Provide the [x, y] coordinate of the cell's center where the given text is located.  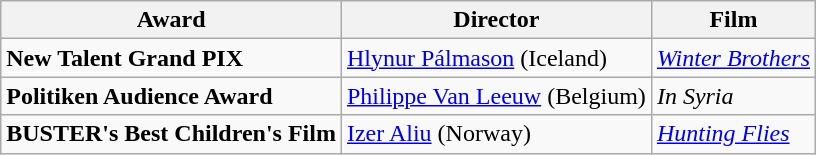
Philippe Van Leeuw (Belgium) [496, 96]
Winter Brothers [733, 58]
Hunting Flies [733, 134]
In Syria [733, 96]
Izer Aliu (Norway) [496, 134]
BUSTER's Best Children's Film [172, 134]
Politiken Audience Award [172, 96]
Hlynur Pálmason (Iceland) [496, 58]
Director [496, 20]
Award [172, 20]
New Talent Grand PIX [172, 58]
Film [733, 20]
